Detect which cell encompasses the target text, then output its [x, y] center coordinate. 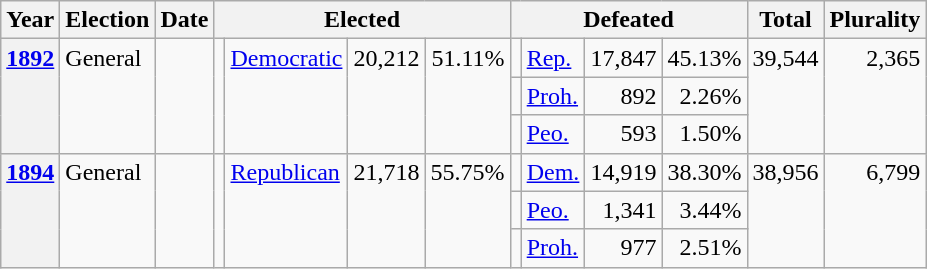
Defeated [628, 20]
45.13% [704, 58]
1894 [30, 210]
1,341 [624, 210]
Election [108, 20]
1.50% [704, 134]
55.75% [468, 210]
17,847 [624, 58]
Total [786, 20]
14,919 [624, 172]
39,544 [786, 96]
2.26% [704, 96]
51.11% [468, 96]
Elected [362, 20]
20,212 [386, 96]
2,365 [875, 96]
593 [624, 134]
21,718 [386, 210]
Year [30, 20]
6,799 [875, 210]
Rep. [553, 58]
38,956 [786, 210]
Dem. [553, 172]
38.30% [704, 172]
Plurality [875, 20]
892 [624, 96]
1892 [30, 96]
Date [184, 20]
2.51% [704, 248]
977 [624, 248]
Democratic [286, 96]
Republican [286, 210]
3.44% [704, 210]
